Identify which cell holds the provided text, then report its (X, Y) central coordinate. 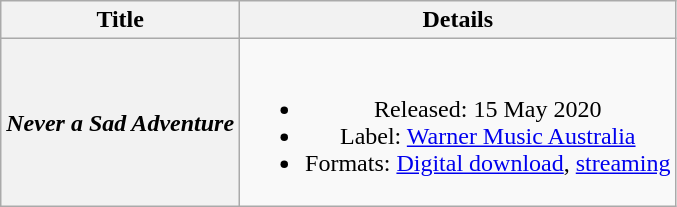
Title (120, 20)
Details (458, 20)
Never a Sad Adventure (120, 122)
Released: 15 May 2020Label: Warner Music AustraliaFormats: Digital download, streaming (458, 122)
